Search for the cell housing the specified text and yield its (x, y) center coordinate. 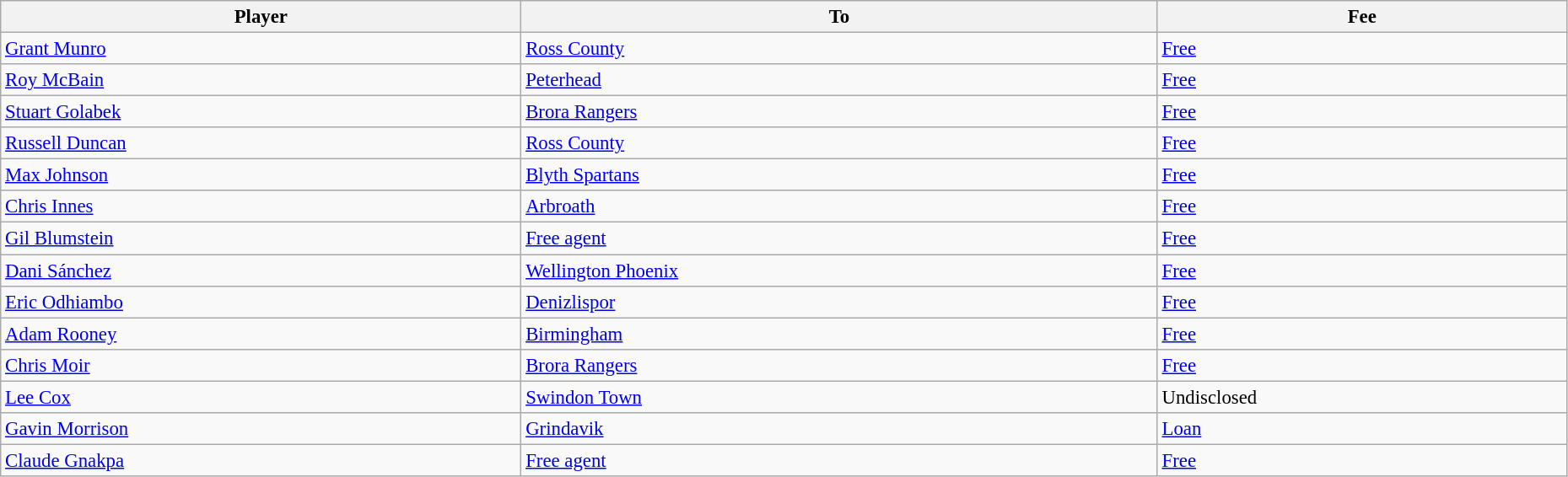
Player (261, 17)
Roy McBain (261, 80)
Russell Duncan (261, 143)
Chris Moir (261, 365)
Max Johnson (261, 175)
Lee Cox (261, 397)
Gil Blumstein (261, 238)
Loan (1361, 429)
Grindavik (839, 429)
Arbroath (839, 206)
Blyth Spartans (839, 175)
Eric Odhiambo (261, 302)
Swindon Town (839, 397)
Claude Gnakpa (261, 460)
Gavin Morrison (261, 429)
Undisclosed (1361, 397)
Fee (1361, 17)
To (839, 17)
Birmingham (839, 334)
Grant Munro (261, 49)
Chris Innes (261, 206)
Adam Rooney (261, 334)
Stuart Golabek (261, 112)
Dani Sánchez (261, 271)
Peterhead (839, 80)
Wellington Phoenix (839, 271)
Denizlispor (839, 302)
